Identify which cell holds the provided text, then report its (x, y) central coordinate. 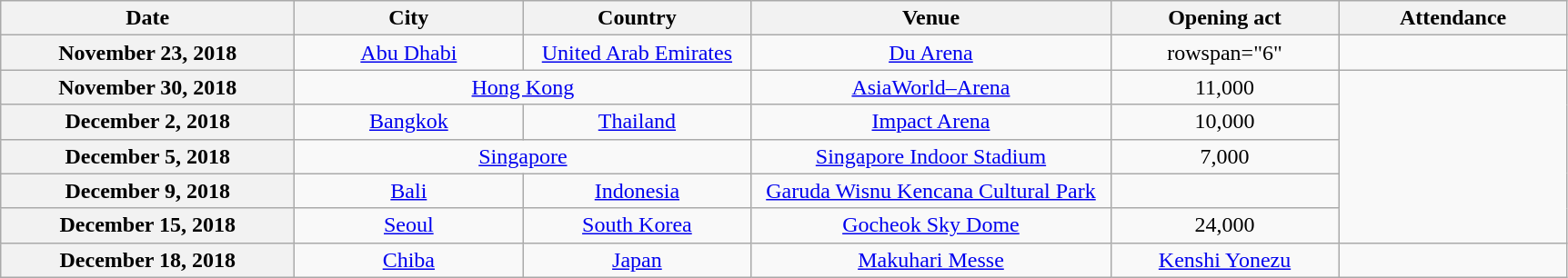
Abu Dhabi (409, 53)
AsiaWorld–Arena (931, 87)
Impact Arena (931, 122)
Attendance (1453, 18)
South Korea (637, 225)
Bangkok (409, 122)
Date (147, 18)
Venue (931, 18)
Singapore (523, 156)
Country (637, 18)
Kenshi Yonezu (1224, 260)
December 9, 2018 (147, 191)
11,000 (1224, 87)
7,000 (1224, 156)
Seoul (409, 225)
Japan (637, 260)
December 18, 2018 (147, 260)
rowspan="6" (1224, 53)
Chiba (409, 260)
November 30, 2018 (147, 87)
Thailand (637, 122)
Singapore Indoor Stadium (931, 156)
Garuda Wisnu Kencana Cultural Park (931, 191)
Hong Kong (523, 87)
24,000 (1224, 225)
Makuhari Messe (931, 260)
Gocheok Sky Dome (931, 225)
Indonesia (637, 191)
10,000 (1224, 122)
City (409, 18)
December 5, 2018 (147, 156)
United Arab Emirates (637, 53)
Opening act (1224, 18)
November 23, 2018 (147, 53)
December 2, 2018 (147, 122)
December 15, 2018 (147, 225)
Du Arena (931, 53)
Bali (409, 191)
